Determine the (X, Y) coordinate at the center of the cell enclosing the given text.  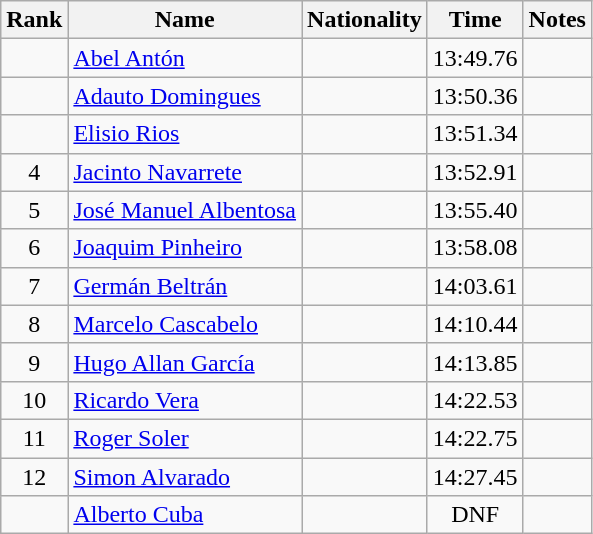
Alberto Cuba (185, 515)
14:13.85 (475, 362)
Roger Soler (185, 438)
13:49.76 (475, 58)
13:51.34 (475, 134)
4 (34, 172)
Joaquim Pinheiro (185, 248)
Elisio Rios (185, 134)
6 (34, 248)
Notes (557, 20)
DNF (475, 515)
9 (34, 362)
13:52.91 (475, 172)
10 (34, 400)
Time (475, 20)
12 (34, 477)
Abel Antón (185, 58)
14:27.45 (475, 477)
13:58.08 (475, 248)
14:22.75 (475, 438)
Jacinto Navarrete (185, 172)
Marcelo Cascabelo (185, 324)
14:03.61 (475, 286)
Ricardo Vera (185, 400)
14:10.44 (475, 324)
13:55.40 (475, 210)
Germán Beltrán (185, 286)
Rank (34, 20)
Hugo Allan García (185, 362)
7 (34, 286)
Nationality (365, 20)
Simon Alvarado (185, 477)
13:50.36 (475, 96)
5 (34, 210)
14:22.53 (475, 400)
8 (34, 324)
Name (185, 20)
11 (34, 438)
Adauto Domingues (185, 96)
José Manuel Albentosa (185, 210)
